Locate the cell with the specified text and output its (X, Y) center coordinate. 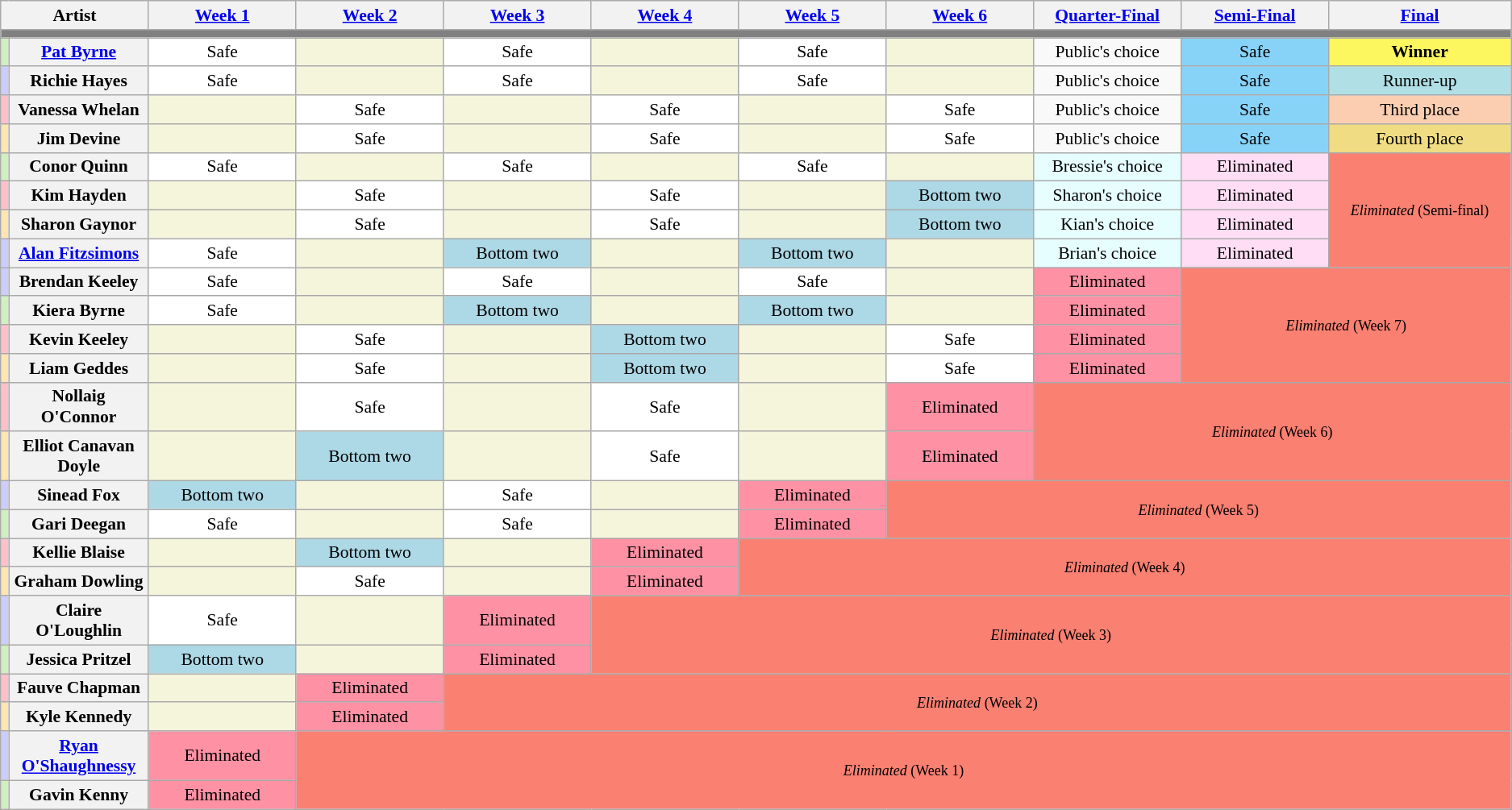
Kian's choice (1108, 225)
Kyle Kennedy (79, 717)
Graham Dowling (79, 582)
Eliminated (Week 5) (1198, 509)
Week 3 (518, 15)
Gari Deegan (79, 524)
Eliminated (Semi-final) (1420, 210)
Week 2 (369, 15)
Pat Byrne (79, 52)
Jessica Pritzel (79, 659)
Final (1420, 15)
Kim Hayden (79, 196)
Week 5 (813, 15)
Eliminated (Week 3) (1052, 635)
Week 4 (664, 15)
Kellie Blaise (79, 553)
Third place (1420, 110)
Week 6 (960, 15)
Eliminated (Week 7) (1347, 325)
Vanessa Whelan (79, 110)
Eliminated (Week 6) (1272, 431)
Elliot Canavan Doyle (79, 456)
Artist (75, 15)
Sinead Fox (79, 496)
Quarter-Final (1108, 15)
Richie Hayes (79, 81)
Eliminated (Week 4) (1125, 567)
Kevin Keeley (79, 339)
Fauve Chapman (79, 688)
Runner-up (1420, 81)
Claire O'Loughlin (79, 621)
Sharon Gaynor (79, 225)
Eliminated (Week 2) (977, 703)
Semi-Final (1255, 15)
Alan Fitzsimons (79, 253)
Bressie's choice (1108, 167)
Conor Quinn (79, 167)
Kiera Byrne (79, 311)
Brian's choice (1108, 253)
Eliminated (Week 1) (903, 771)
Fourth place (1420, 139)
Liam Geddes (79, 368)
Ryan O'Shaughnessy (79, 756)
Week 1 (223, 15)
Sharon's choice (1108, 196)
Gavin Kenny (79, 795)
Winner (1420, 52)
Nollaig O'Connor (79, 406)
Jim Devine (79, 139)
Brendan Keeley (79, 282)
